Detect which cell encompasses the target text, then output its (x, y) center coordinate. 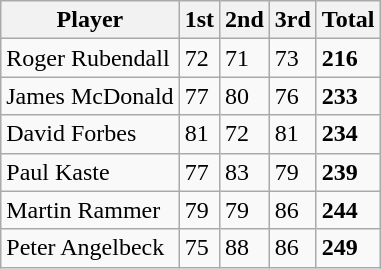
244 (348, 210)
88 (245, 248)
233 (348, 96)
Total (348, 20)
73 (292, 58)
234 (348, 134)
80 (245, 96)
Player (90, 20)
James McDonald (90, 96)
Roger Rubendall (90, 58)
Paul Kaste (90, 172)
71 (245, 58)
3rd (292, 20)
1st (199, 20)
Martin Rammer (90, 210)
239 (348, 172)
75 (199, 248)
76 (292, 96)
83 (245, 172)
Peter Angelbeck (90, 248)
216 (348, 58)
249 (348, 248)
2nd (245, 20)
David Forbes (90, 134)
